Capture the cell that displays the provided text and extract its (x, y) central coordinate. 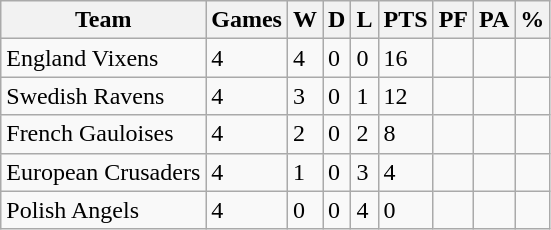
W (304, 20)
8 (406, 134)
England Vixens (104, 58)
Games (247, 20)
16 (406, 58)
Swedish Ravens (104, 96)
French Gauloises (104, 134)
PTS (406, 20)
% (532, 20)
L (364, 20)
PA (494, 20)
Team (104, 20)
European Crusaders (104, 172)
D (337, 20)
PF (453, 20)
12 (406, 96)
Polish Angels (104, 210)
